Pinpoint the cell where the given text exists, returning its [x, y] midpoint coordinate. 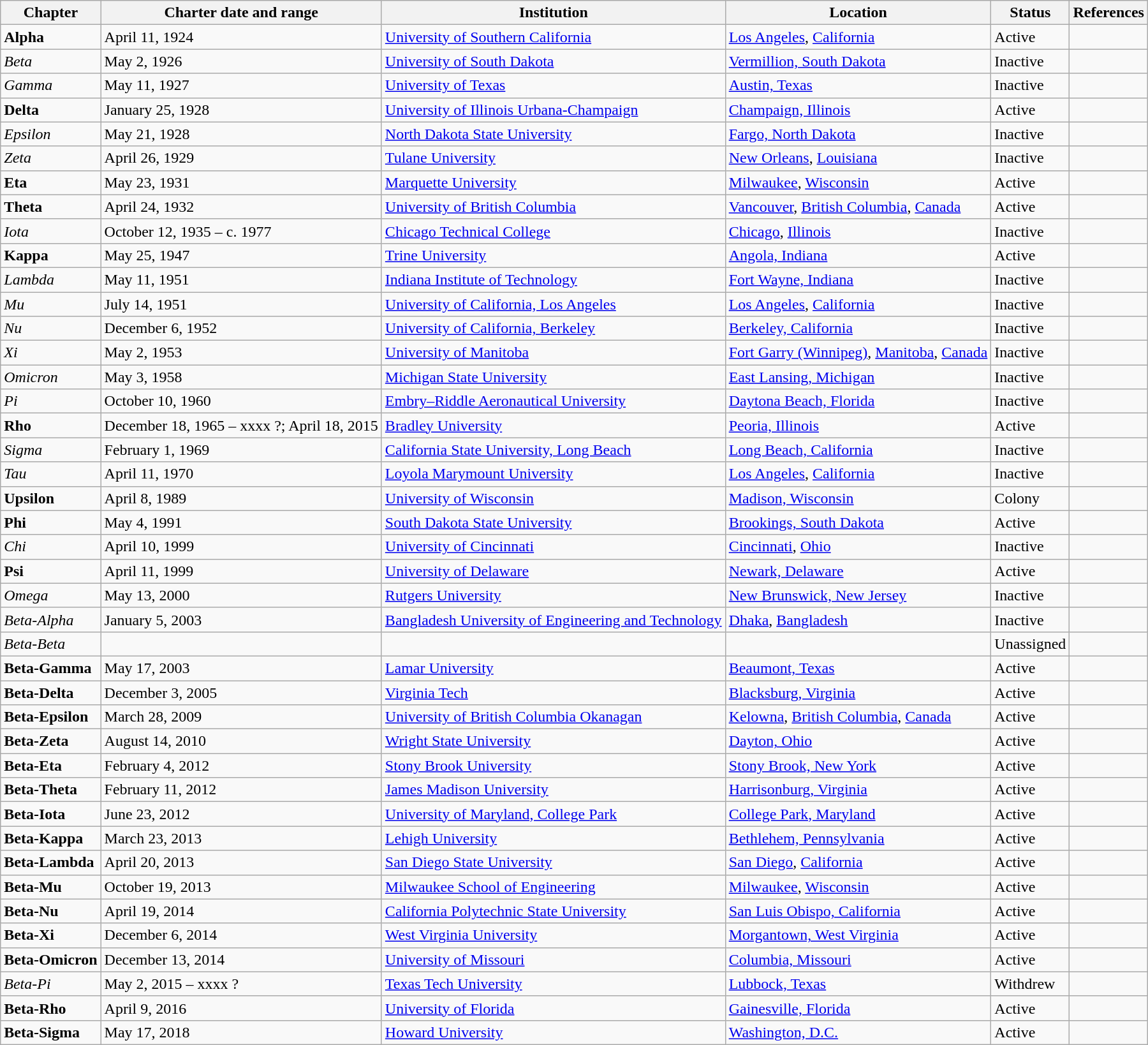
Beta [51, 61]
May 25, 1947 [241, 255]
Tulane University [554, 158]
April 11, 1924 [241, 37]
Chicago Technical College [554, 231]
February 11, 2012 [241, 790]
University of Cincinnati [554, 547]
April 8, 1989 [241, 498]
University of Delaware [554, 571]
Berkeley, California [858, 329]
Beta-Nu [51, 911]
May 3, 1958 [241, 377]
Vermillion, South Dakota [858, 61]
Stony Brook, New York [858, 766]
October 12, 1935 – c. 1977 [241, 231]
Zeta [51, 158]
Status [1031, 13]
May 17, 2003 [241, 668]
Kelowna, British Columbia, Canada [858, 717]
Chi [51, 547]
Trine University [554, 255]
Dayton, Ohio [858, 741]
Beta-Zeta [51, 741]
Delta [51, 110]
Long Beach, California [858, 450]
Fargo, North Dakota [858, 134]
Beaumont, Texas [858, 668]
Beta-Delta [51, 692]
May 21, 1928 [241, 134]
October 10, 1960 [241, 401]
University of Maryland, College Park [554, 814]
Beta-Eta [51, 766]
May 17, 2018 [241, 1032]
Stony Brook University [554, 766]
Beta-Theta [51, 790]
University of Illinois Urbana-Champaign [554, 110]
University of British Columbia Okanagan [554, 717]
Beta-Pi [51, 984]
October 19, 2013 [241, 887]
Bradley University [554, 426]
Blacksburg, Virginia [858, 692]
California State University, Long Beach [554, 450]
December 18, 1965 – xxxx ?; April 18, 2015 [241, 426]
May 11, 1951 [241, 279]
April 11, 1999 [241, 571]
Dhaka, Bangladesh [858, 619]
Champaign, Illinois [858, 110]
Beta-Lambda [51, 863]
December 3, 2005 [241, 692]
Beta-Gamma [51, 668]
Daytona Beach, Florida [858, 401]
January 25, 1928 [241, 110]
Alpha [51, 37]
Newark, Delaware [858, 571]
Epsilon [51, 134]
Unassigned [1031, 644]
Beta-Xi [51, 935]
University of Florida [554, 1008]
University of California, Berkeley [554, 329]
December 6, 1952 [241, 329]
March 23, 2013 [241, 838]
Columbia, Missouri [858, 960]
July 14, 1951 [241, 304]
California Polytechnic State University [554, 911]
North Dakota State University [554, 134]
Loyola Marymount University [554, 474]
Angola, Indiana [858, 255]
Harrisonburg, Virginia [858, 790]
Beta-Kappa [51, 838]
Milwaukee School of Engineering [554, 887]
December 6, 2014 [241, 935]
University of Texas [554, 85]
Omicron [51, 377]
Pi [51, 401]
San Luis Obispo, California [858, 911]
Wright State University [554, 741]
Beta-Beta [51, 644]
Peoria, Illinois [858, 426]
Beta-Mu [51, 887]
Washington, D.C. [858, 1032]
University of Missouri [554, 960]
April 11, 1970 [241, 474]
April 24, 1932 [241, 207]
May 4, 1991 [241, 522]
Gamma [51, 85]
Michigan State University [554, 377]
Withdrew [1031, 984]
Theta [51, 207]
Bethlehem, Pennsylvania [858, 838]
Cincinnati, Ohio [858, 547]
University of Southern California [554, 37]
February 1, 1969 [241, 450]
Upsilon [51, 498]
March 28, 2009 [241, 717]
References [1108, 13]
December 13, 2014 [241, 960]
Lamar University [554, 668]
Psi [51, 571]
University of California, Los Angeles [554, 304]
Beta-Rho [51, 1008]
Beta-Iota [51, 814]
Madison, Wisconsin [858, 498]
Lehigh University [554, 838]
Chapter [51, 13]
Fort Wayne, Indiana [858, 279]
Morgantown, West Virginia [858, 935]
Kappa [51, 255]
May 2, 1926 [241, 61]
University of Wisconsin [554, 498]
Eta [51, 182]
Iota [51, 231]
Tau [51, 474]
May 13, 2000 [241, 595]
Indiana Institute of Technology [554, 279]
February 4, 2012 [241, 766]
Charter date and range [241, 13]
Fort Garry (Winnipeg), Manitoba, Canada [858, 353]
Sigma [51, 450]
Colony [1031, 498]
New Brunswick, New Jersey [858, 595]
West Virginia University [554, 935]
April 9, 2016 [241, 1008]
Beta-Alpha [51, 619]
New Orleans, Louisiana [858, 158]
May 2, 2015 – xxxx ? [241, 984]
Location [858, 13]
Omega [51, 595]
Lambda [51, 279]
Lubbock, Texas [858, 984]
Institution [554, 13]
Beta-Epsilon [51, 717]
Bangladesh University of Engineering and Technology [554, 619]
Texas Tech University [554, 984]
East Lansing, Michigan [858, 377]
University of British Columbia [554, 207]
August 14, 2010 [241, 741]
Austin, Texas [858, 85]
Rho [51, 426]
Virginia Tech [554, 692]
Nu [51, 329]
Howard University [554, 1032]
James Madison University [554, 790]
Rutgers University [554, 595]
South Dakota State University [554, 522]
Marquette University [554, 182]
Gainesville, Florida [858, 1008]
San Diego State University [554, 863]
April 19, 2014 [241, 911]
Mu [51, 304]
Beta-Omicron [51, 960]
April 20, 2013 [241, 863]
May 23, 1931 [241, 182]
University of Manitoba [554, 353]
May 11, 1927 [241, 85]
May 2, 1953 [241, 353]
Phi [51, 522]
April 10, 1999 [241, 547]
April 26, 1929 [241, 158]
June 23, 2012 [241, 814]
Beta-Sigma [51, 1032]
Xi [51, 353]
San Diego, California [858, 863]
Chicago, Illinois [858, 231]
January 5, 2003 [241, 619]
Vancouver, British Columbia, Canada [858, 207]
College Park, Maryland [858, 814]
Brookings, South Dakota [858, 522]
University of South Dakota [554, 61]
Embry–Riddle Aeronautical University [554, 401]
